From the cell containing the given text, extract its center point as [X, Y] coordinate. 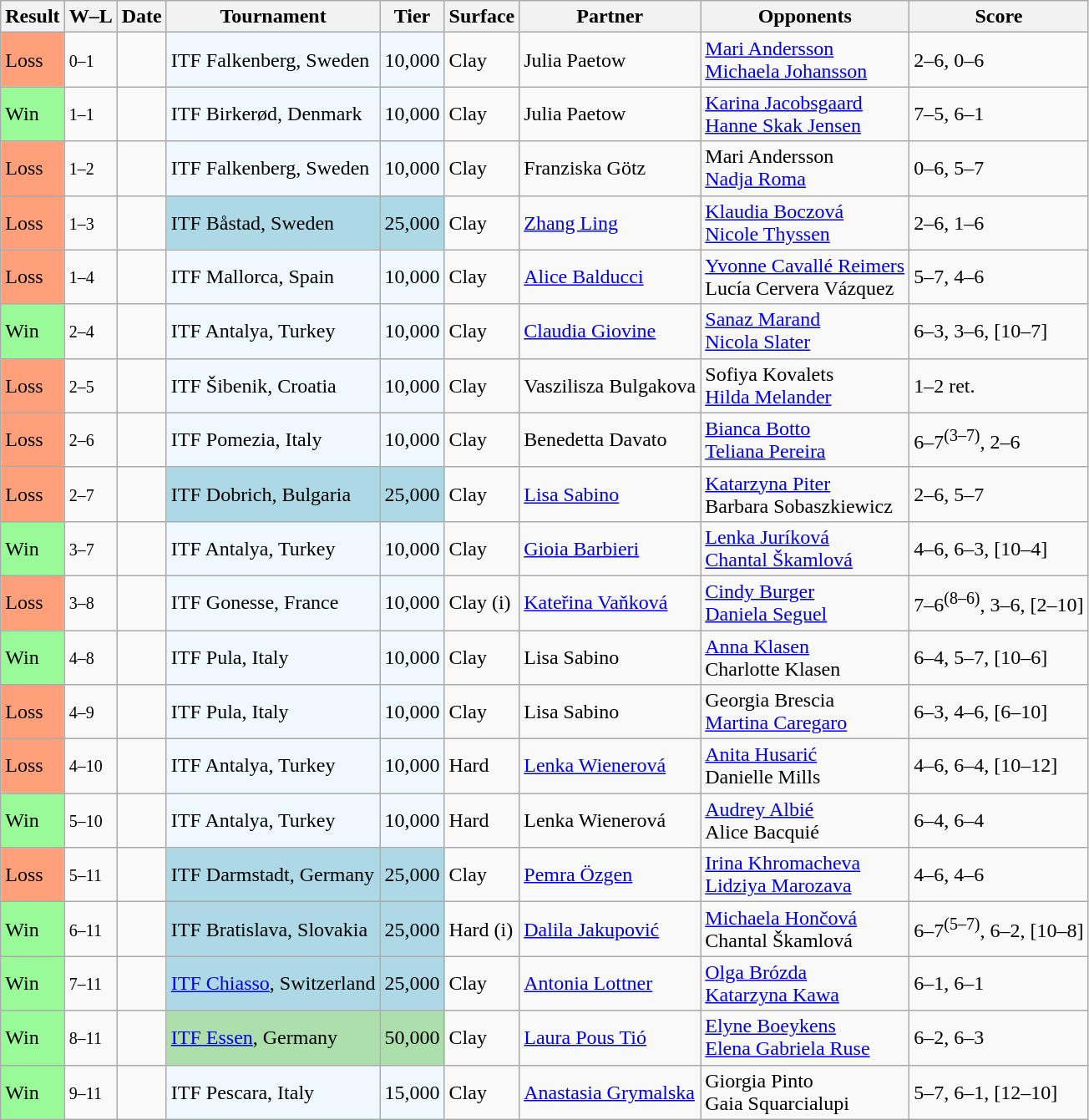
Mari Andersson Nadja Roma [805, 169]
0–1 [90, 60]
Anastasia Grymalska [610, 1092]
ITF Birkerød, Denmark [273, 114]
Olga Brózda Katarzyna Kawa [805, 984]
Michaela Hončová Chantal Škamlová [805, 929]
ITF Pomezia, Italy [273, 439]
Benedetta Davato [610, 439]
6–3, 3–6, [10–7] [999, 331]
4–9 [90, 712]
2–6, 1–6 [999, 222]
4–6, 6–3, [10–4] [999, 548]
Zhang Ling [610, 222]
2–7 [90, 494]
ITF Essen, Germany [273, 1037]
Bianca Botto Teliana Pereira [805, 439]
Katarzyna Piter Barbara Sobaszkiewicz [805, 494]
9–11 [90, 1092]
Anna Klasen Charlotte Klasen [805, 656]
ITF Dobrich, Bulgaria [273, 494]
5–7, 4–6 [999, 277]
4–8 [90, 656]
3–7 [90, 548]
Result [33, 17]
Klaudia Boczová Nicole Thyssen [805, 222]
7–5, 6–1 [999, 114]
Anita Husarić Danielle Mills [805, 767]
Opponents [805, 17]
4–10 [90, 767]
5–11 [90, 875]
Date [142, 17]
Dalila Jakupović [610, 929]
Franziska Götz [610, 169]
Cindy Burger Daniela Seguel [805, 603]
Vaszilisza Bulgakova [610, 386]
ITF Šibenik, Croatia [273, 386]
0–6, 5–7 [999, 169]
8–11 [90, 1037]
50,000 [413, 1037]
2–4 [90, 331]
6–3, 4–6, [6–10] [999, 712]
1–2 [90, 169]
Irina Khromacheva Lidziya Marozava [805, 875]
7–6(8–6), 3–6, [2–10] [999, 603]
6–1, 6–1 [999, 984]
6–4, 5–7, [10–6] [999, 656]
5–10 [90, 820]
ITF Chiasso, Switzerland [273, 984]
Georgia Brescia Martina Caregaro [805, 712]
ITF Mallorca, Spain [273, 277]
ITF Gonesse, France [273, 603]
Alice Balducci [610, 277]
Sofiya Kovalets Hilda Melander [805, 386]
Pemra Özgen [610, 875]
2–5 [90, 386]
Hard (i) [482, 929]
2–6 [90, 439]
Antonia Lottner [610, 984]
ITF Bratislava, Slovakia [273, 929]
Elyne Boeykens Elena Gabriela Ruse [805, 1037]
6–7(5–7), 6–2, [10–8] [999, 929]
Surface [482, 17]
4–6, 4–6 [999, 875]
Tier [413, 17]
Tournament [273, 17]
15,000 [413, 1092]
Kateřina Vaňková [610, 603]
1–1 [90, 114]
Gioia Barbieri [610, 548]
5–7, 6–1, [12–10] [999, 1092]
7–11 [90, 984]
ITF Darmstadt, Germany [273, 875]
4–6, 6–4, [10–12] [999, 767]
1–4 [90, 277]
6–4, 6–4 [999, 820]
2–6, 5–7 [999, 494]
1–3 [90, 222]
Clay (i) [482, 603]
6–7(3–7), 2–6 [999, 439]
Partner [610, 17]
Yvonne Cavallé Reimers Lucía Cervera Vázquez [805, 277]
Sanaz Marand Nicola Slater [805, 331]
6–11 [90, 929]
Audrey Albié Alice Bacquié [805, 820]
Laura Pous Tió [610, 1037]
Lenka Juríková Chantal Škamlová [805, 548]
ITF Båstad, Sweden [273, 222]
Score [999, 17]
ITF Pescara, Italy [273, 1092]
W–L [90, 17]
Giorgia Pinto Gaia Squarcialupi [805, 1092]
2–6, 0–6 [999, 60]
Karina Jacobsgaard Hanne Skak Jensen [805, 114]
1–2 ret. [999, 386]
Mari Andersson Michaela Johansson [805, 60]
Claudia Giovine [610, 331]
3–8 [90, 603]
6–2, 6–3 [999, 1037]
